Search for the cell housing the specified text and yield its (x, y) center coordinate. 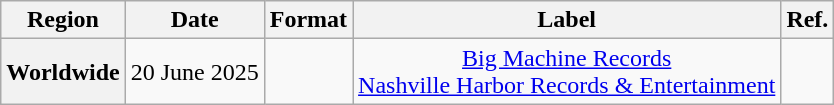
20 June 2025 (194, 72)
Label (567, 20)
Date (194, 20)
Big Machine RecordsNashville Harbor Records & Entertainment (567, 72)
Ref. (808, 20)
Worldwide (63, 72)
Region (63, 20)
Format (308, 20)
